Pinpoint the cell where the given text exists, returning its [x, y] midpoint coordinate. 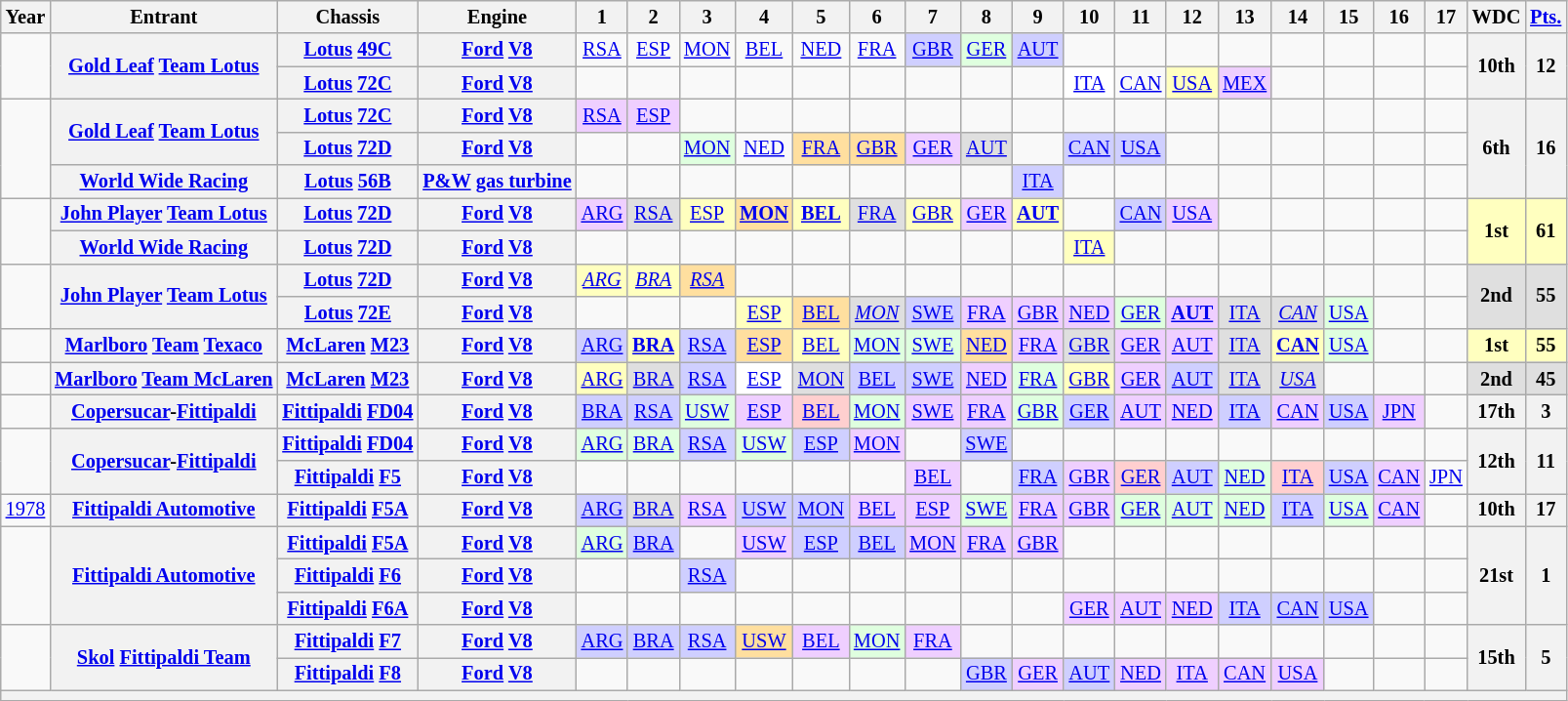
Lotus 72E [347, 312]
6th [1497, 148]
1978 [25, 510]
Year [25, 17]
10 [1089, 17]
13 [1245, 17]
Lotus 56B [347, 182]
Fittipaldi F7 [347, 641]
Lotus 49C [347, 50]
MEX [1245, 83]
15 [1348, 17]
WDC [1497, 17]
6 [876, 17]
Pts. [1546, 17]
14 [1298, 17]
8 [987, 17]
7 [933, 17]
9 [1038, 17]
Fittipaldi F6A [347, 608]
45 [1546, 379]
17th [1497, 411]
P&W gas turbine [497, 182]
21st [1497, 576]
15th [1497, 658]
4 [764, 17]
Skol Fittipaldi Team [164, 658]
Marlboro Team Texaco [164, 346]
Fittipaldi F5 [347, 477]
12th [1497, 461]
Engine [497, 17]
2 [654, 17]
Chassis [347, 17]
Marlboro Team McLaren [164, 379]
61 [1546, 230]
Fittipaldi F6 [347, 575]
Fittipaldi F8 [347, 674]
Entrant [164, 17]
